Return the [X, Y] coordinate for the center point of the cell that contains the specified text.  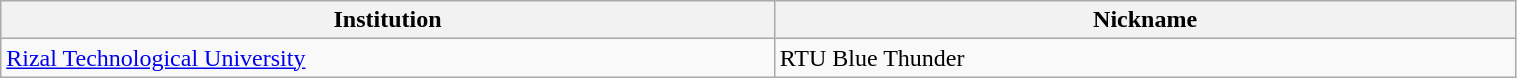
Institution [388, 20]
Nickname [1145, 20]
Rizal Technological University [388, 58]
RTU Blue Thunder [1145, 58]
